Detect which cell encompasses the target text, then output its (x, y) center coordinate. 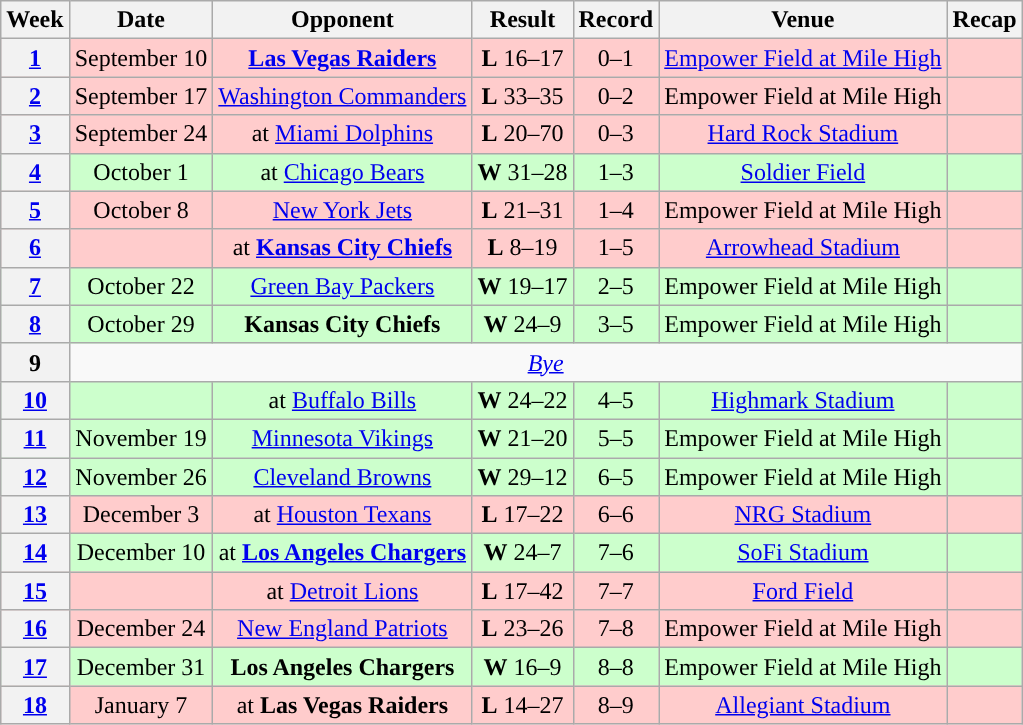
6 (35, 248)
7 (35, 286)
Green Bay Packers (342, 286)
Hard Rock Stadium (803, 134)
at Detroit Lions (342, 591)
W 19–17 (522, 286)
Date (141, 20)
September 10 (141, 58)
Bye (546, 362)
Soldier Field (803, 172)
12 (35, 477)
October 22 (141, 286)
1–5 (616, 248)
October 8 (141, 210)
L 23–26 (522, 629)
at Kansas City Chiefs (342, 248)
September 24 (141, 134)
7–6 (616, 553)
November 26 (141, 477)
10 (35, 400)
L 8–19 (522, 248)
Las Vegas Raiders (342, 58)
December 3 (141, 515)
L 14–27 (522, 705)
L 33–35 (522, 96)
L 17–42 (522, 591)
Record (616, 20)
6–6 (616, 515)
December 31 (141, 667)
1–4 (616, 210)
Kansas City Chiefs (342, 324)
W 31–28 (522, 172)
SoFi Stadium (803, 553)
Highmark Stadium (803, 400)
Result (522, 20)
at Las Vegas Raiders (342, 705)
11 (35, 438)
Los Angeles Chargers (342, 667)
3–5 (616, 324)
Cleveland Browns (342, 477)
December 10 (141, 553)
at Miami Dolphins (342, 134)
2–5 (616, 286)
L 16–17 (522, 58)
4–5 (616, 400)
9 (35, 362)
New York Jets (342, 210)
November 19 (141, 438)
at Houston Texans (342, 515)
1 (35, 58)
December 24 (141, 629)
7–7 (616, 591)
W 24–7 (522, 553)
0–2 (616, 96)
October 29 (141, 324)
18 (35, 705)
4 (35, 172)
15 (35, 591)
at Chicago Bears (342, 172)
13 (35, 515)
Allegiant Stadium (803, 705)
at Buffalo Bills (342, 400)
Minnesota Vikings (342, 438)
3 (35, 134)
at Los Angeles Chargers (342, 553)
Washington Commanders (342, 96)
L 17–22 (522, 515)
October 1 (141, 172)
1–3 (616, 172)
L 20–70 (522, 134)
8–8 (616, 667)
Ford Field (803, 591)
0–3 (616, 134)
2 (35, 96)
New England Patriots (342, 629)
5 (35, 210)
L 21–31 (522, 210)
6–5 (616, 477)
Arrowhead Stadium (803, 248)
16 (35, 629)
17 (35, 667)
0–1 (616, 58)
W 21–20 (522, 438)
8 (35, 324)
NRG Stadium (803, 515)
Week (35, 20)
5–5 (616, 438)
W 24–9 (522, 324)
Opponent (342, 20)
Venue (803, 20)
September 17 (141, 96)
W 29–12 (522, 477)
January 7 (141, 705)
Recap (984, 20)
14 (35, 553)
W 16–9 (522, 667)
8–9 (616, 705)
7–8 (616, 629)
W 24–22 (522, 400)
